Return the [X, Y] coordinate for the center point of the cell that contains the specified text.  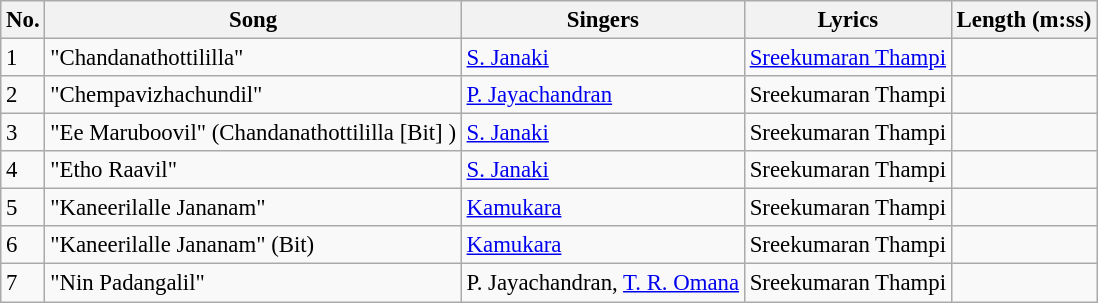
"Kaneerilalle Jananam" [253, 208]
Lyrics [848, 20]
6 [23, 245]
P. Jayachandran [602, 95]
Singers [602, 20]
No. [23, 20]
5 [23, 208]
Song [253, 20]
Length (m:ss) [1024, 20]
"Nin Padangalil" [253, 283]
P. Jayachandran, T. R. Omana [602, 283]
1 [23, 58]
3 [23, 133]
4 [23, 170]
"Chandanathottililla" [253, 58]
"Chempavizhachundil" [253, 95]
"Etho Raavil" [253, 170]
2 [23, 95]
"Ee Maruboovil" (Chandanathottililla [Bit] ) [253, 133]
7 [23, 283]
"Kaneerilalle Jananam" (Bit) [253, 245]
